Extract the (x, y) coordinate from the center of the cell holding the provided text.  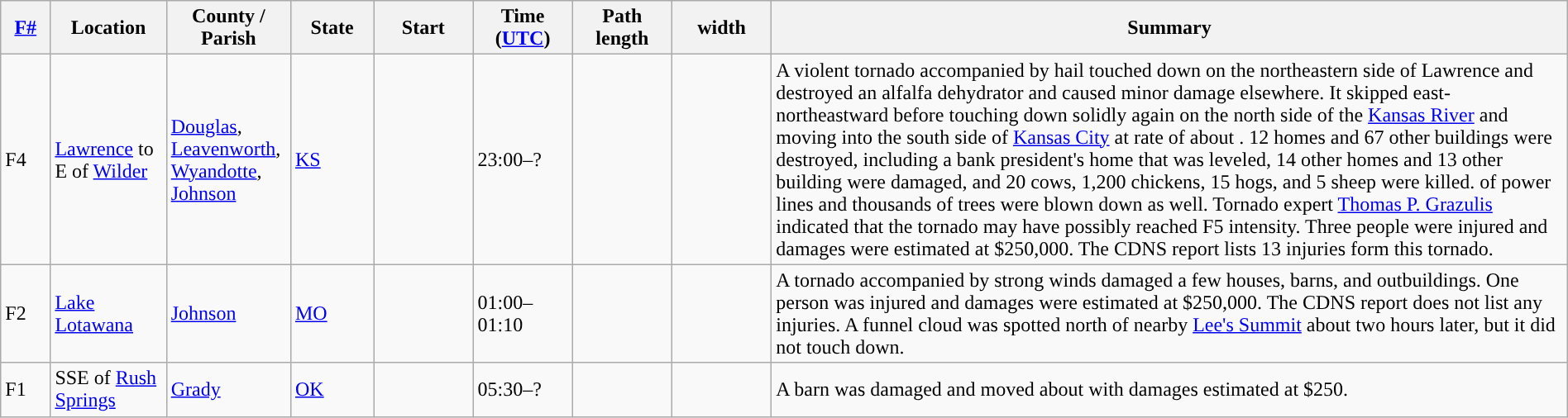
Path length (622, 28)
Lawrence to E of Wilder (108, 159)
County / Parish (228, 28)
Summary (1169, 28)
width (721, 28)
05:30–? (523, 390)
KS (332, 159)
Location (108, 28)
Lake Lotawana (108, 314)
F1 (26, 390)
Start (423, 28)
23:00–? (523, 159)
01:00–01:10 (523, 314)
Grady (228, 390)
F4 (26, 159)
F# (26, 28)
Johnson (228, 314)
OK (332, 390)
F2 (26, 314)
Time (UTC) (523, 28)
A barn was damaged and moved about with damages estimated at $250. (1169, 390)
State (332, 28)
Douglas, Leavenworth, Wyandotte, Johnson (228, 159)
SSE of Rush Springs (108, 390)
MO (332, 314)
